Return (X, Y) of the center of cell containing provided text 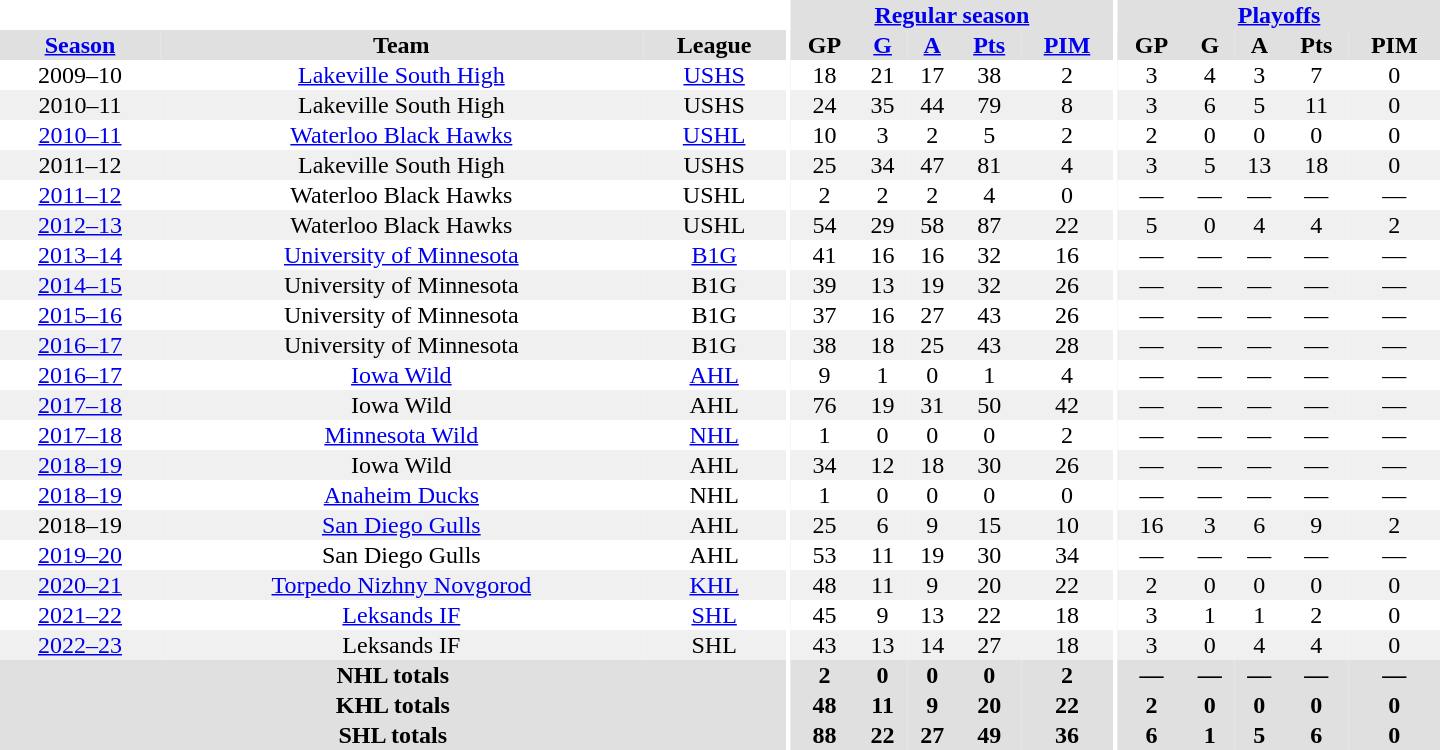
KHL totals (393, 705)
14 (932, 645)
17 (932, 75)
42 (1066, 405)
88 (824, 735)
Playoffs (1279, 15)
8 (1066, 105)
87 (989, 225)
44 (932, 105)
Team (402, 45)
24 (824, 105)
League (714, 45)
41 (824, 255)
7 (1316, 75)
81 (989, 165)
49 (989, 735)
53 (824, 555)
Regular season (952, 15)
Minnesota Wild (402, 435)
2015–16 (80, 315)
28 (1066, 345)
Anaheim Ducks (402, 495)
Torpedo Nizhny Novgorod (402, 585)
76 (824, 405)
2014–15 (80, 285)
2019–20 (80, 555)
15 (989, 525)
29 (883, 225)
2009–10 (80, 75)
KHL (714, 585)
2013–14 (80, 255)
2022–23 (80, 645)
2021–22 (80, 615)
31 (932, 405)
36 (1066, 735)
39 (824, 285)
12 (883, 465)
54 (824, 225)
79 (989, 105)
37 (824, 315)
50 (989, 405)
2020–21 (80, 585)
21 (883, 75)
NHL totals (393, 675)
SHL totals (393, 735)
47 (932, 165)
45 (824, 615)
58 (932, 225)
2012–13 (80, 225)
35 (883, 105)
Season (80, 45)
